Return [x, y] of the center of cell containing provided text 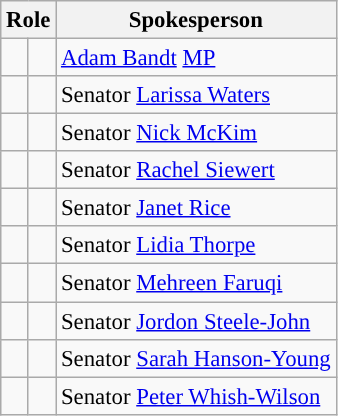
Senator Nick McKim [196, 133]
Senator Mehreen Faruqi [196, 283]
Role [28, 20]
Adam Bandt MP [196, 58]
Senator Larissa Waters [196, 95]
Senator Peter Whish-Wilson [196, 396]
Senator Jordon Steele-John [196, 321]
Senator Janet Rice [196, 208]
Senator Sarah Hanson-Young [196, 358]
Senator Rachel Siewert [196, 170]
Senator Lidia Thorpe [196, 245]
Spokesperson [196, 20]
